Provide the [x, y] coordinate of the cell's center where the given text is located.  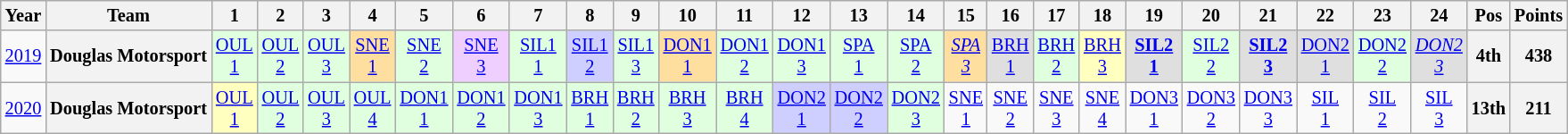
1 [235, 15]
14 [916, 15]
2019 [23, 56]
SIL13 [636, 56]
12 [802, 15]
11 [745, 15]
SPA2 [916, 56]
DON33 [1268, 108]
DON31 [1154, 108]
18 [1102, 15]
6 [481, 15]
SNE4 [1102, 108]
2 [281, 15]
15 [966, 15]
Year [23, 15]
24 [1440, 15]
2020 [23, 108]
SIL22 [1211, 56]
DON32 [1211, 108]
SIL12 [590, 56]
SIL11 [538, 56]
19 [1154, 15]
20 [1211, 15]
SIL3 [1440, 108]
OUL4 [373, 108]
22 [1325, 15]
21 [1268, 15]
211 [1539, 108]
9 [636, 15]
SPA3 [966, 56]
16 [1011, 15]
4th [1489, 56]
SIL2 [1382, 108]
5 [424, 15]
SPA1 [859, 56]
4 [373, 15]
SIL23 [1268, 56]
8 [590, 15]
BRH4 [745, 108]
SIL1 [1325, 108]
13th [1489, 108]
23 [1382, 15]
Pos [1489, 15]
438 [1539, 56]
7 [538, 15]
10 [688, 15]
17 [1057, 15]
13 [859, 15]
Team [128, 15]
Points [1539, 15]
3 [326, 15]
SIL21 [1154, 56]
